Capture the cell that displays the provided text and extract its [X, Y] central coordinate. 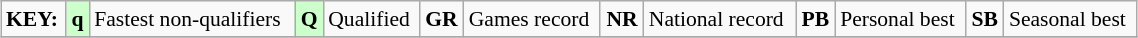
Games record [532, 19]
SB [985, 19]
Q [309, 19]
Seasonal best [1070, 19]
Fastest non-qualifiers [192, 19]
National record [720, 19]
q [78, 19]
GR [442, 19]
Personal best [900, 19]
Qualified [371, 19]
NR [622, 19]
KEY: [34, 19]
PB [816, 19]
